Provide the [x, y] coordinate of the cell's center where the given text is located.  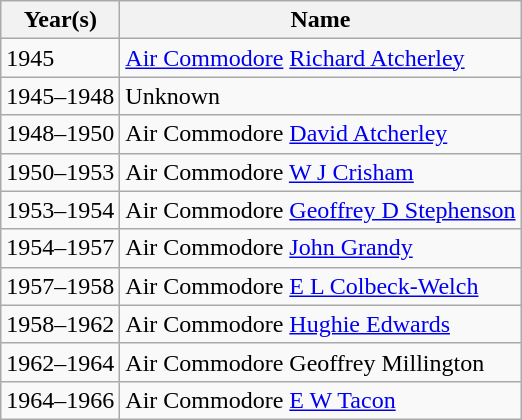
1945 [60, 58]
Air Commodore E L Colbeck-Welch [320, 286]
1948–1950 [60, 134]
Air Commodore John Grandy [320, 248]
Name [320, 20]
Air Commodore W J Crisham [320, 172]
Year(s) [60, 20]
1945–1948 [60, 96]
1957–1958 [60, 286]
Air Commodore Geoffrey Millington [320, 362]
1954–1957 [60, 248]
Air Commodore Hughie Edwards [320, 324]
Air Commodore E W Tacon [320, 400]
Air Commodore Geoffrey D Stephenson [320, 210]
Air Commodore David Atcherley [320, 134]
Unknown [320, 96]
1953–1954 [60, 210]
1950–1953 [60, 172]
1962–1964 [60, 362]
1958–1962 [60, 324]
1964–1966 [60, 400]
Air Commodore Richard Atcherley [320, 58]
